Determine the [x, y] coordinate at the center of the cell enclosing the given text.  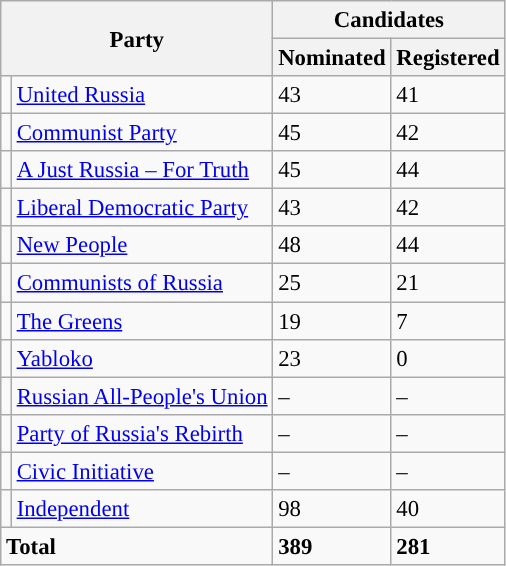
Registered [448, 58]
New People [142, 245]
19 [332, 321]
281 [448, 546]
98 [332, 509]
Communist Party [142, 133]
Candidates [389, 20]
48 [332, 245]
Communists of Russia [142, 283]
23 [332, 358]
25 [332, 283]
389 [332, 546]
Yabloko [142, 358]
Independent [142, 509]
United Russia [142, 95]
A Just Russia – For Truth [142, 170]
Russian All-People's Union [142, 396]
Nominated [332, 58]
7 [448, 321]
Liberal Democratic Party [142, 208]
0 [448, 358]
41 [448, 95]
40 [448, 509]
The Greens [142, 321]
Civic Initiative [142, 471]
Party of Russia's Rebirth [142, 433]
21 [448, 283]
Total [137, 546]
Party [137, 38]
